Capture the cell that displays the provided text and extract its [X, Y] central coordinate. 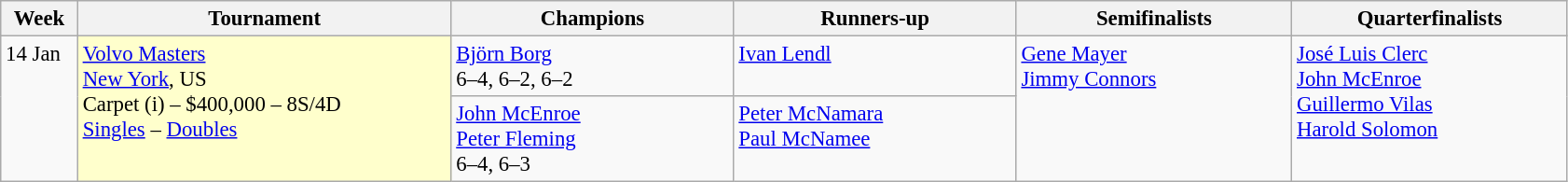
Quarterfinalists [1430, 19]
Gene Mayer Jimmy Connors [1154, 109]
Tournament [265, 19]
Week [39, 19]
Peter McNamara Paul McNamee [874, 139]
Ivan Lendl [874, 67]
14 Jan [39, 109]
Champions [593, 19]
Semifinalists [1154, 19]
José Luis Clerc John McEnroe Guillermo Vilas Harold Solomon [1430, 109]
John McEnroe Peter Fleming 6–4, 6–3 [593, 139]
Runners-up [874, 19]
Volvo Masters New York, US Carpet (i) – $400,000 – 8S/4D Singles – Doubles [265, 109]
Björn Borg 6–4, 6–2, 6–2 [593, 67]
